Capture the cell that displays the provided text and extract its [X, Y] central coordinate. 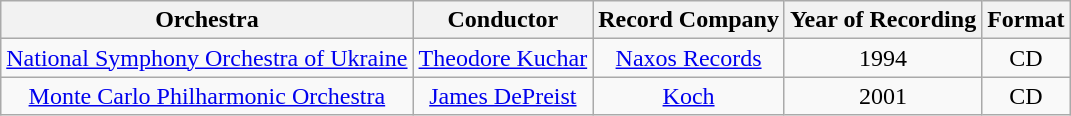
Orchestra [207, 20]
Theodore Kuchar [503, 58]
Conductor [503, 20]
Record Company [689, 20]
James DePreist [503, 96]
Format [1026, 20]
Monte Carlo Philharmonic Orchestra [207, 96]
1994 [882, 58]
2001 [882, 96]
Naxos Records [689, 58]
Koch [689, 96]
National Symphony Orchestra of Ukraine [207, 58]
Year of Recording [882, 20]
